Search for the cell housing the specified text and yield its (x, y) center coordinate. 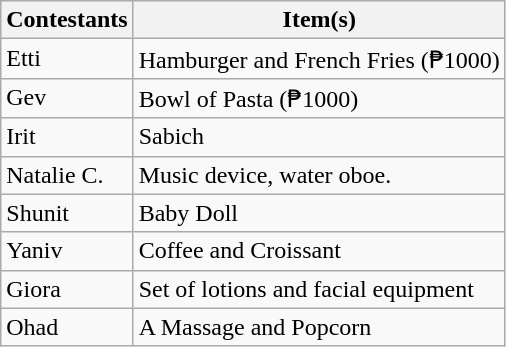
A Massage and Popcorn (319, 327)
Etti (67, 59)
Coffee and Croissant (319, 251)
Giora (67, 289)
Bowl of Pasta (₱1000) (319, 98)
Contestants (67, 20)
Gev (67, 98)
Set of lotions and facial equipment (319, 289)
Irit (67, 137)
Hamburger and French Fries (₱1000) (319, 59)
Yaniv (67, 251)
Music device, water oboe. (319, 175)
Ohad (67, 327)
Sabich (319, 137)
Shunit (67, 213)
Item(s) (319, 20)
Baby Doll (319, 213)
Natalie C. (67, 175)
